Extract the (x, y) coordinate from the center of the cell holding the provided text.  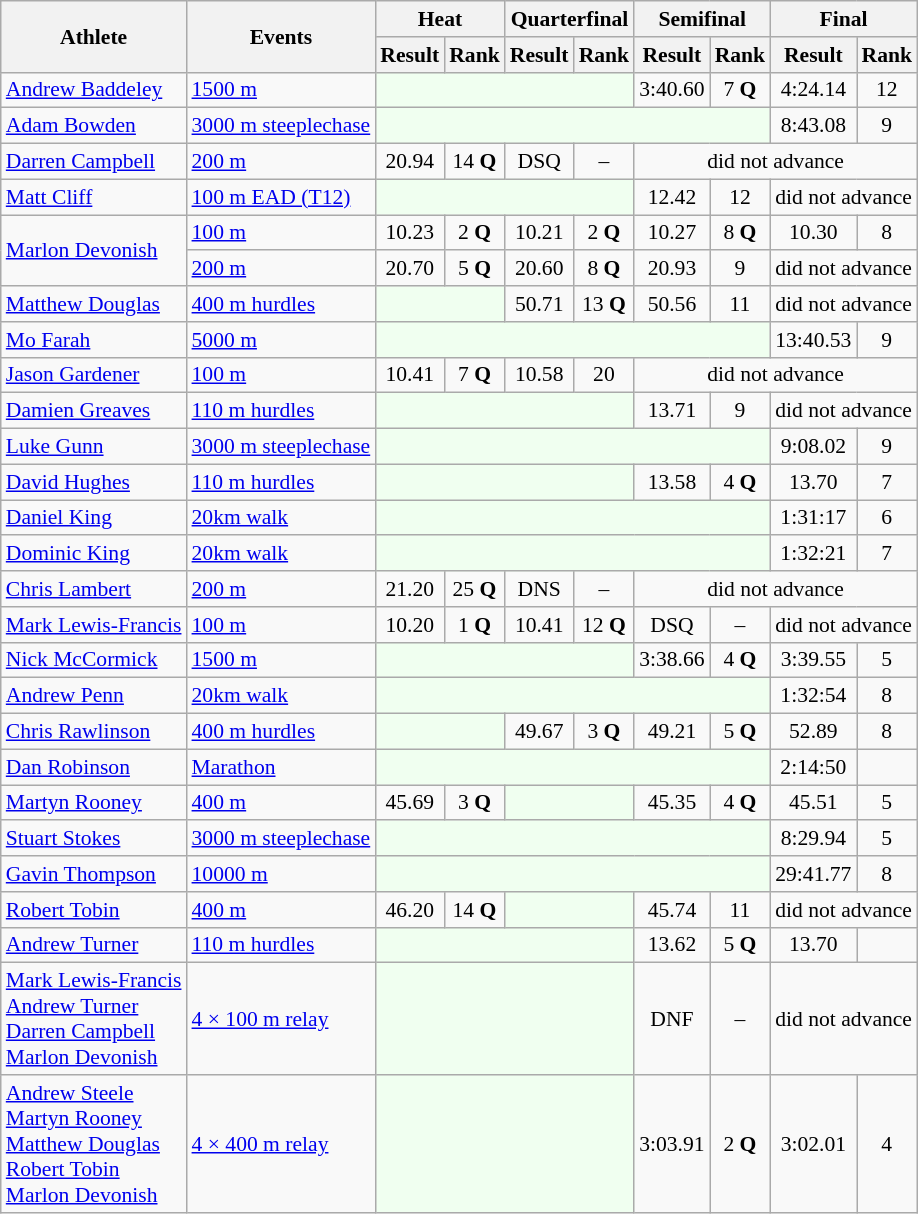
Martyn Rooney (94, 803)
Stuart Stokes (94, 839)
10.21 (540, 233)
1:31:17 (813, 518)
Mark Lewis-FrancisAndrew TurnerDarren CampbellMarlon Devonish (94, 1019)
45.74 (672, 910)
Mark Lewis-Francis (94, 625)
100 m EAD (T12) (282, 197)
4 (886, 1144)
Adam Bowden (94, 126)
Andrew Penn (94, 696)
2:14:50 (813, 767)
8:29.94 (813, 839)
20.60 (540, 269)
13:40.53 (813, 340)
13.71 (672, 411)
Chris Lambert (94, 589)
20.94 (410, 162)
10.23 (410, 233)
DNF (672, 1019)
DNS (540, 589)
20.70 (410, 269)
3:40.60 (672, 90)
3:02.01 (813, 1144)
Matt Cliff (94, 197)
45.69 (410, 803)
10000 m (282, 874)
50.71 (540, 304)
4 × 100 m relay (282, 1019)
Heat (440, 19)
Quarterfinal (570, 19)
10.27 (672, 233)
45.35 (672, 803)
Andrew SteeleMartyn RooneyMatthew DouglasRobert TobinMarlon Devonish (94, 1144)
Events (282, 36)
49.67 (540, 732)
Andrew Baddeley (94, 90)
52.89 (813, 732)
20 (604, 375)
Nick McCormick (94, 660)
49.21 (672, 732)
10.30 (813, 233)
1:32:21 (813, 554)
25 Q (474, 589)
Final (844, 19)
Marlon Devonish (94, 250)
1:32:54 (813, 696)
Athlete (94, 36)
13 Q (604, 304)
10.58 (540, 375)
Robert Tobin (94, 910)
4:24.14 (813, 90)
5000 m (282, 340)
Dan Robinson (94, 767)
Chris Rawlinson (94, 732)
Marathon (282, 767)
Gavin Thompson (94, 874)
Luke Gunn (94, 447)
6 (886, 518)
21.20 (410, 589)
9:08.02 (813, 447)
12.42 (672, 197)
46.20 (410, 910)
Damien Greaves (94, 411)
Daniel King (94, 518)
Matthew Douglas (94, 304)
3:38.66 (672, 660)
4 × 400 m relay (282, 1144)
Semifinal (702, 19)
45.51 (813, 803)
3:39.55 (813, 660)
1 Q (474, 625)
29:41.77 (813, 874)
3:03.91 (672, 1144)
Dominic King (94, 554)
Jason Gardener (94, 375)
David Hughes (94, 482)
20.93 (672, 269)
Darren Campbell (94, 162)
Andrew Turner (94, 945)
10.20 (410, 625)
13.58 (672, 482)
Mo Farah (94, 340)
8:43.08 (813, 126)
50.56 (672, 304)
13.62 (672, 945)
12 Q (604, 625)
